Return the (X, Y) coordinate for the center point of the cell that contains the specified text.  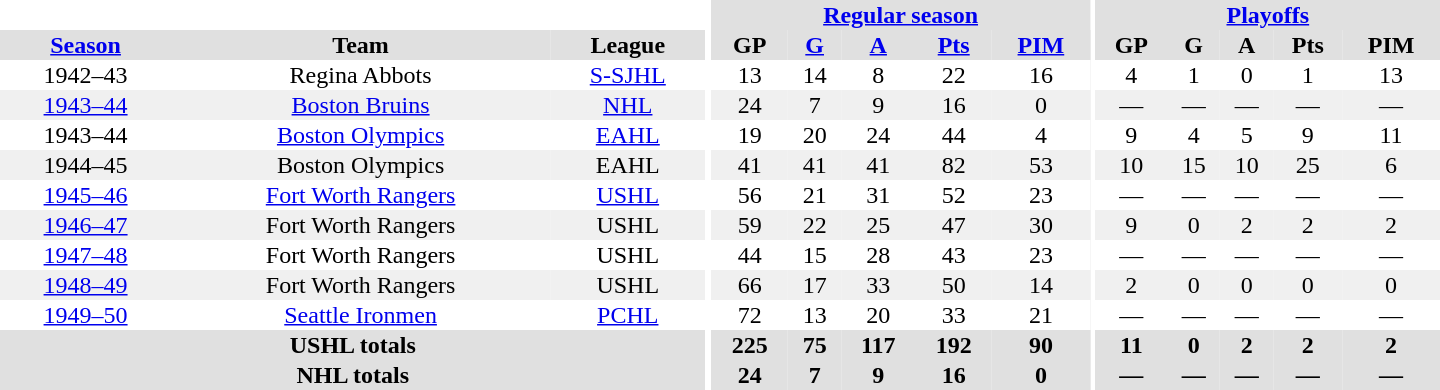
43 (954, 255)
19 (750, 135)
1949–50 (86, 315)
1947–48 (86, 255)
NHL (628, 105)
6 (1391, 165)
Team (360, 45)
225 (750, 345)
82 (954, 165)
47 (954, 225)
75 (814, 345)
53 (1041, 165)
30 (1041, 225)
S-SJHL (628, 75)
1948–49 (86, 285)
Seattle Ironmen (360, 315)
1945–46 (86, 195)
50 (954, 285)
90 (1041, 345)
Regular season (900, 15)
66 (750, 285)
PCHL (628, 315)
1946–47 (86, 225)
Playoffs (1268, 15)
1942–43 (86, 75)
NHL totals (353, 375)
72 (750, 315)
52 (954, 195)
League (628, 45)
117 (878, 345)
56 (750, 195)
192 (954, 345)
Regina Abbots (360, 75)
59 (750, 225)
17 (814, 285)
28 (878, 255)
8 (878, 75)
Season (86, 45)
Boston Bruins (360, 105)
5 (1246, 135)
USHL totals (353, 345)
31 (878, 195)
1944–45 (86, 165)
